Output the (X, Y) coordinate of the center of the cell containing the given text.  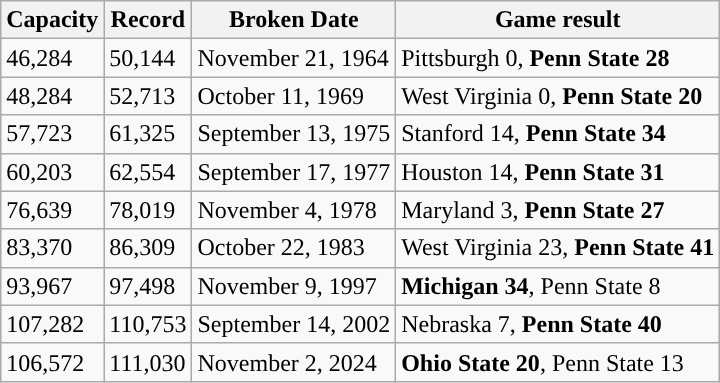
October 22, 1983 (294, 248)
West Virginia 23, Penn State 41 (558, 248)
September 14, 2002 (294, 324)
78,019 (148, 210)
Broken Date (294, 20)
106,572 (52, 362)
November 9, 1997 (294, 286)
Stanford 14, Penn State 34 (558, 134)
86,309 (148, 248)
Michigan 34, Penn State 8 (558, 286)
Houston 14, Penn State 31 (558, 172)
111,030 (148, 362)
West Virginia 0, Penn State 20 (558, 96)
52,713 (148, 96)
Maryland 3, Penn State 27 (558, 210)
60,203 (52, 172)
Nebraska 7, Penn State 40 (558, 324)
97,498 (148, 286)
62,554 (148, 172)
93,967 (52, 286)
November 21, 1964 (294, 58)
Pittsburgh 0, Penn State 28 (558, 58)
October 11, 1969 (294, 96)
50,144 (148, 58)
Record (148, 20)
Game result (558, 20)
Capacity (52, 20)
September 17, 1977 (294, 172)
November 4, 1978 (294, 210)
September 13, 1975 (294, 134)
83,370 (52, 248)
46,284 (52, 58)
Ohio State 20, Penn State 13 (558, 362)
61,325 (148, 134)
November 2, 2024 (294, 362)
107,282 (52, 324)
110,753 (148, 324)
57,723 (52, 134)
76,639 (52, 210)
48,284 (52, 96)
